Output the (x, y) coordinate of the center of the cell containing the given text.  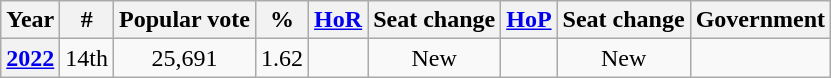
Popular vote (185, 20)
# (87, 20)
HoP (529, 20)
2022 (30, 58)
% (282, 20)
Government (760, 20)
1.62 (282, 58)
Year (30, 20)
14th (87, 58)
25,691 (185, 58)
HoR (338, 20)
